Detect which cell encompasses the target text, then output its [X, Y] center coordinate. 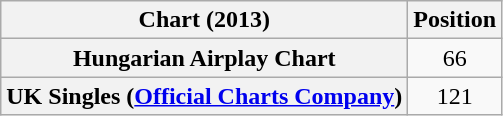
Chart (2013) [204, 20]
121 [455, 96]
Position [455, 20]
UK Singles (Official Charts Company) [204, 96]
Hungarian Airplay Chart [204, 58]
66 [455, 58]
